Return [x, y] of the center of cell containing provided text 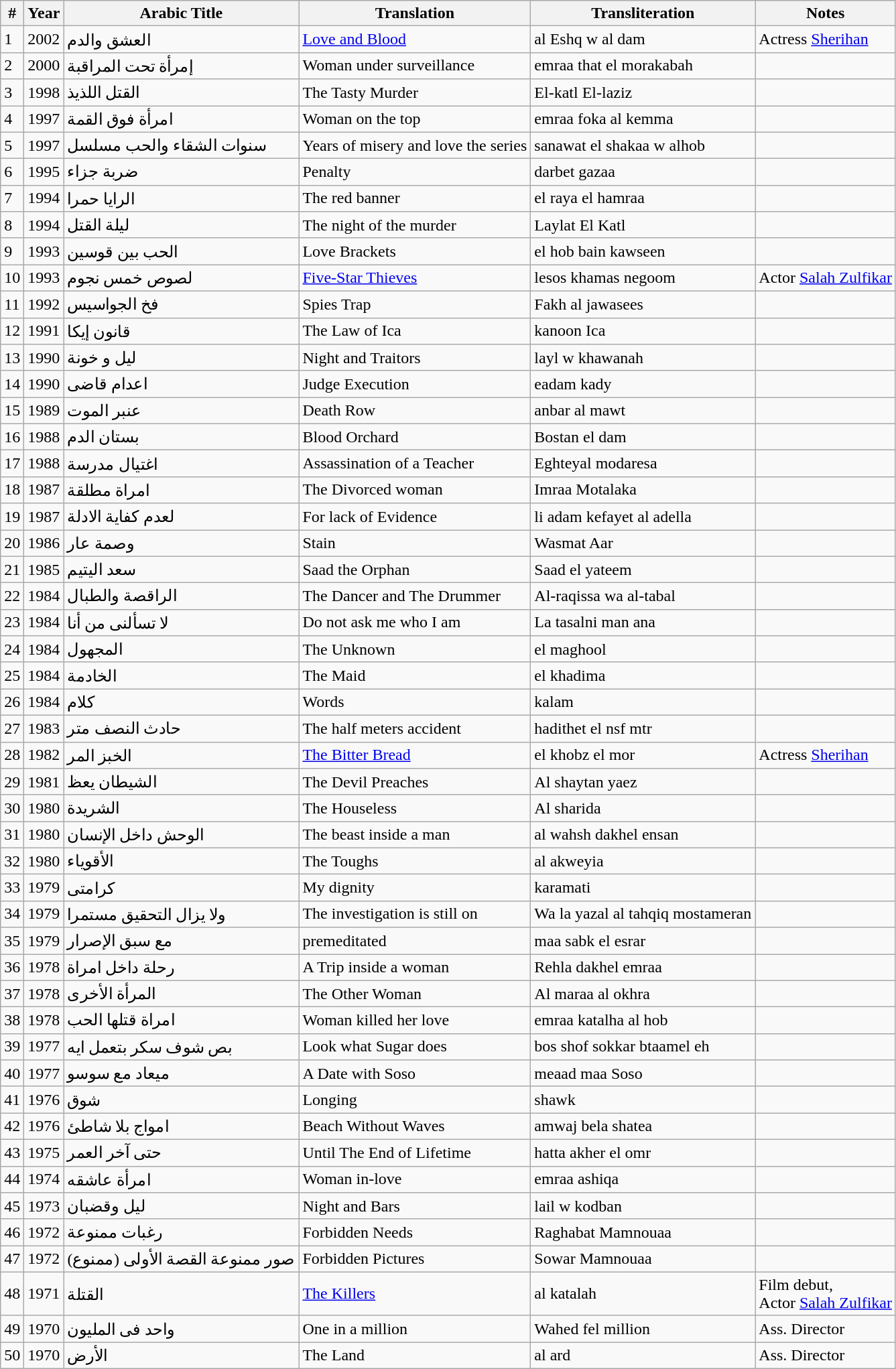
The Killers [415, 1293]
لعدم كفاية الادلة [181, 517]
karamati [643, 888]
Arabic Title [181, 13]
1975 [44, 1153]
ليلة القتل [181, 225]
40 [12, 1073]
الوحش داخل الإنسان [181, 835]
15 [12, 411]
Imraa Motalaka [643, 490]
43 [12, 1153]
eadam kady [643, 384]
al Eshq w al dam [643, 40]
حادث النصف متر [181, 728]
1989 [44, 411]
39 [12, 1047]
Look what Sugar does [415, 1047]
Blood Orchard [415, 437]
بستان الدم [181, 437]
The night of the murder [415, 225]
La tasalni man ana [643, 623]
12 [12, 331]
My dignity [415, 888]
Rehla dakhel emraa [643, 968]
48 [12, 1293]
The Toughs [415, 861]
Wa la yazal al tahqiq mostameran [643, 914]
2 [12, 66]
kalam [643, 702]
امواج بلا شاطئ [181, 1126]
li adam kefayet al adella [643, 517]
ضربة جزاء [181, 172]
38 [12, 1021]
القتل اللذيذ [181, 92]
الخادمة [181, 675]
hadithet el nsf mtr [643, 728]
Raghabat Mamnouaa [643, 1232]
مع سبق الإصرار [181, 941]
49 [12, 1329]
50 [12, 1356]
28 [12, 755]
Assassination of a Teacher [415, 464]
Saad the Orphan [415, 570]
al wahsh dakhel ensan [643, 835]
Al sharida [643, 808]
Five-Star Thieves [415, 278]
emraa ashiqa [643, 1179]
1973 [44, 1206]
bos shof sokkar btaamel eh [643, 1047]
ولا يزال التحقيق مستمرا [181, 914]
32 [12, 861]
45 [12, 1206]
فخ الجواسيس [181, 304]
The Devil Preaches [415, 782]
رغبات ممنوعة [181, 1232]
Stain [415, 543]
Woman under surveillance [415, 66]
Love Brackets [415, 251]
Woman killed her love [415, 1021]
21 [12, 570]
9 [12, 251]
Sowar Mamnouaa [643, 1259]
سعد اليتيم [181, 570]
Bostan el dam [643, 437]
Saad el yateem [643, 570]
الأقوياء [181, 861]
The Tasty Murder [415, 92]
El-katl El-laziz [643, 92]
Words [415, 702]
33 [12, 888]
The Other Woman [415, 994]
el khobz el mor [643, 755]
Love and Blood [415, 40]
emraa foka al kemma [643, 119]
19 [12, 517]
Longing [415, 1100]
الشيطان يعظ [181, 782]
1983 [44, 728]
Woman in-love [415, 1179]
el hob bain kawseen [643, 251]
The Bitter Bread [415, 755]
13 [12, 358]
1982 [44, 755]
Eghteyal modaresa [643, 464]
امرأة فوق القمة [181, 119]
10 [12, 278]
1986 [44, 543]
Film debut,Actor Salah Zulfikar [826, 1293]
31 [12, 835]
3 [12, 92]
The Unknown [415, 649]
ميعاد مع سوسو [181, 1073]
46 [12, 1232]
امراة مطلقة [181, 490]
Fakh al jawasees [643, 304]
The Land [415, 1356]
emraa that el morakabah [643, 66]
The red banner [415, 198]
meaad maa Soso [643, 1073]
1998 [44, 92]
emraa katalha al hob [643, 1021]
Do not ask me who I am [415, 623]
sanawat el shakaa w alhob [643, 145]
الراقصة والطبال [181, 596]
18 [12, 490]
The Law of Ica [415, 331]
el raya el hamraa [643, 198]
The investigation is still on [415, 914]
The Divorced woman [415, 490]
صور ممنوعة القصة الأولى (ممنوع) [181, 1259]
41 [12, 1100]
16 [12, 437]
7 [12, 198]
المجهول [181, 649]
عنبر الموت [181, 411]
6 [12, 172]
العشق والدم [181, 40]
اغتيال مدرسة [181, 464]
Laylat El Katl [643, 225]
Wasmat Aar [643, 543]
23 [12, 623]
الشريدة [181, 808]
layl w khawanah [643, 358]
Death Row [415, 411]
The beast inside a man [415, 835]
35 [12, 941]
Forbidden Needs [415, 1232]
11 [12, 304]
الأرض [181, 1356]
36 [12, 968]
كرامتى [181, 888]
ليل وقضبان [181, 1206]
لصوص خمس نجوم [181, 278]
premeditated [415, 941]
Spies Trap [415, 304]
Al maraa al okhra [643, 994]
قانون إيكا [181, 331]
الخبز المر [181, 755]
A Trip inside a woman [415, 968]
hatta akher el omr [643, 1153]
امراة قتلها الحب [181, 1021]
One in a million [415, 1329]
Woman on the top [415, 119]
Notes [826, 13]
8 [12, 225]
واحد فى المليون [181, 1329]
1992 [44, 304]
حتى آخر العمر [181, 1153]
A Date with Soso [415, 1073]
لا تسألنى من أنا [181, 623]
1 [12, 40]
Penalty [415, 172]
al katalah [643, 1293]
darbet gazaa [643, 172]
Forbidden Pictures [415, 1259]
ليل و خونة [181, 358]
34 [12, 914]
The Maid [415, 675]
amwaj bela shatea [643, 1126]
47 [12, 1259]
maa sabk el esrar [643, 941]
سنوات الشقاء والحب مسلسل [181, 145]
2002 [44, 40]
1981 [44, 782]
Transliteration [643, 13]
2000 [44, 66]
27 [12, 728]
5 [12, 145]
kanoon Ica [643, 331]
29 [12, 782]
Night and Bars [415, 1206]
المرأة الأخرى [181, 994]
lesos khamas negoom [643, 278]
lail w kodban [643, 1206]
1971 [44, 1293]
كلام [181, 702]
The Dancer and The Drummer [415, 596]
Al shaytan yaez [643, 782]
26 [12, 702]
el maghool [643, 649]
اعدام قاضى [181, 384]
17 [12, 464]
1991 [44, 331]
30 [12, 808]
Until The End of Lifetime [415, 1153]
25 [12, 675]
وصمة عار [181, 543]
42 [12, 1126]
إمرأة تحت المراقبة [181, 66]
anbar al mawt [643, 411]
22 [12, 596]
شوق [181, 1100]
1995 [44, 172]
Beach Without Waves [415, 1126]
الرايا حمرا [181, 198]
Translation [415, 13]
Year [44, 13]
24 [12, 649]
Wahed fel million [643, 1329]
امرأة عاشقه [181, 1179]
رحلة داخل امراة [181, 968]
14 [12, 384]
# [12, 13]
بص شوف سكر بتعمل ايه [181, 1047]
Actor Salah Zulfikar [826, 278]
The Houseless [415, 808]
shawk [643, 1100]
37 [12, 994]
al akweyia [643, 861]
al ard [643, 1356]
20 [12, 543]
4 [12, 119]
Al-raqissa wa al-tabal [643, 596]
Judge Execution [415, 384]
Night and Traitors [415, 358]
The half meters accident [415, 728]
44 [12, 1179]
1974 [44, 1179]
For lack of Evidence [415, 517]
Years of misery and love the series [415, 145]
الحب بين قوسين [181, 251]
el khadima [643, 675]
القتلة [181, 1293]
1985 [44, 570]
